Search for the cell housing the specified text and yield its (x, y) center coordinate. 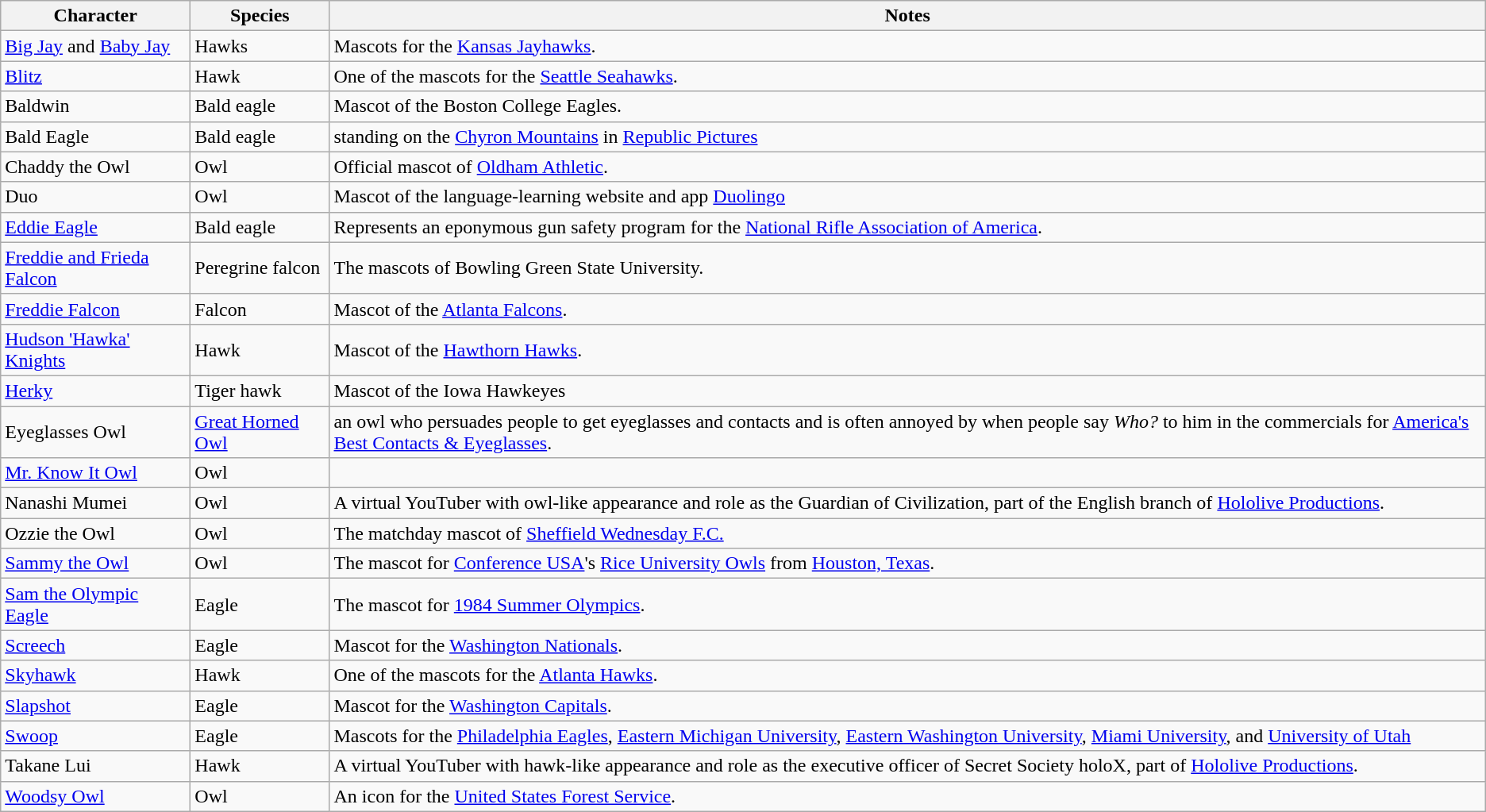
Mascot of the Iowa Hawkeyes (907, 391)
Represents an eponymous gun safety program for the National Rifle Association of America. (907, 227)
Chaddy the Owl (95, 167)
Eddie Eagle (95, 227)
Screech (95, 645)
Mascot for the Washington Nationals. (907, 645)
Skyhawk (95, 675)
Big Jay and Baby Jay (95, 46)
standing on the Chyron Mountains in Republic Pictures (907, 137)
Hawks (260, 46)
Falcon (260, 309)
Freddie Falcon (95, 309)
A virtual YouTuber with owl-like appearance and role as the Guardian of Civilization, part of the English branch of Hololive Productions. (907, 503)
Blitz (95, 76)
Freddie and Frieda Falcon (95, 268)
A virtual YouTuber with hawk-like appearance and role as the executive officer of Secret Society holoX, part of Hololive Productions. (907, 766)
Great Horned Owl (260, 432)
Nanashi Mumei (95, 503)
Hudson 'Hawka' Knights (95, 349)
Eyeglasses Owl (95, 432)
Tiger hawk (260, 391)
Mascot of the language-learning website and app Duolingo (907, 197)
Mascots for the Kansas Jayhawks. (907, 46)
Mascot for the Washington Capitals. (907, 706)
Ozzie the Owl (95, 533)
Herky (95, 391)
Woodsy Owl (95, 796)
Takane Lui (95, 766)
Notes (907, 16)
Official mascot of Oldham Athletic. (907, 167)
The mascot for Conference USA's Rice University Owls from Houston, Texas. (907, 564)
Peregrine falcon (260, 268)
An icon for the United States Forest Service. (907, 796)
Mascots for the Philadelphia Eagles, Eastern Michigan University, Eastern Washington University, Miami University, and University of Utah (907, 736)
The mascot for 1984 Summer Olympics. (907, 605)
Mascot of the Hawthorn Hawks. (907, 349)
Sammy the Owl (95, 564)
Mr. Know It Owl (95, 473)
Sam the Olympic Eagle (95, 605)
Baldwin (95, 106)
Duo (95, 197)
Mascot of the Atlanta Falcons. (907, 309)
One of the mascots for the Atlanta Hawks. (907, 675)
One of the mascots for the Seattle Seahawks. (907, 76)
The matchday mascot of Sheffield Wednesday F.C. (907, 533)
The mascots of Bowling Green State University. (907, 268)
Slapshot (95, 706)
Species (260, 16)
Bald Eagle (95, 137)
Character (95, 16)
Mascot of the Boston College Eagles. (907, 106)
Swoop (95, 736)
